Output the (x, y) coordinate of the center of the cell containing the given text.  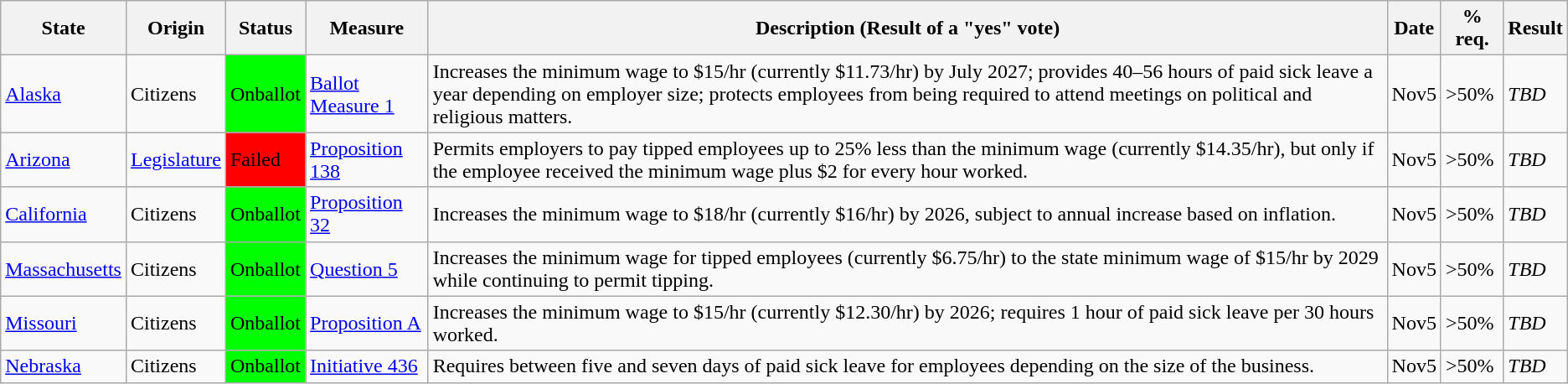
Proposition 138 (367, 159)
Requires between five and seven days of paid sick leave for employees depending on the size of the business. (908, 366)
Initiative 436 (367, 366)
Increases the minimum wage to $15/hr (currently $12.30/hr) by 2026; requires 1 hour of paid sick leave per 30 hours worked. (908, 324)
Measure (367, 29)
Date (1414, 29)
Failed (265, 159)
Proposition A (367, 324)
State (64, 29)
Description (Result of a "yes" vote) (908, 29)
Origin (176, 29)
Proposition 32 (367, 215)
Result (1535, 29)
Alaska (64, 94)
Increases the minimum wage to $18/hr (currently $16/hr) by 2026, subject to annual increase based on inflation. (908, 215)
California (64, 215)
Increases the minimum wage for tipped employees (currently $6.75/hr) to the state minimum wage of $15/hr by 2029 while continuing to permit tipping. (908, 268)
Legislature (176, 159)
Nebraska (64, 366)
Massachusetts (64, 268)
Question 5 (367, 268)
Status (265, 29)
Missouri (64, 324)
Ballot Measure 1 (367, 94)
Arizona (64, 159)
% req. (1472, 29)
